Find where the given text appears and provide that cell's center as [X, Y] coordinate. 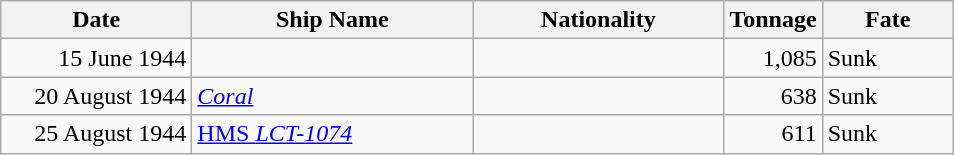
Ship Name [332, 20]
25 August 1944 [96, 134]
Coral [332, 96]
Fate [888, 20]
Nationality [598, 20]
1,085 [773, 58]
611 [773, 134]
Tonnage [773, 20]
20 August 1944 [96, 96]
638 [773, 96]
Date [96, 20]
15 June 1944 [96, 58]
HMS LCT-1074 [332, 134]
